Detect which cell encompasses the target text, then output its [x, y] center coordinate. 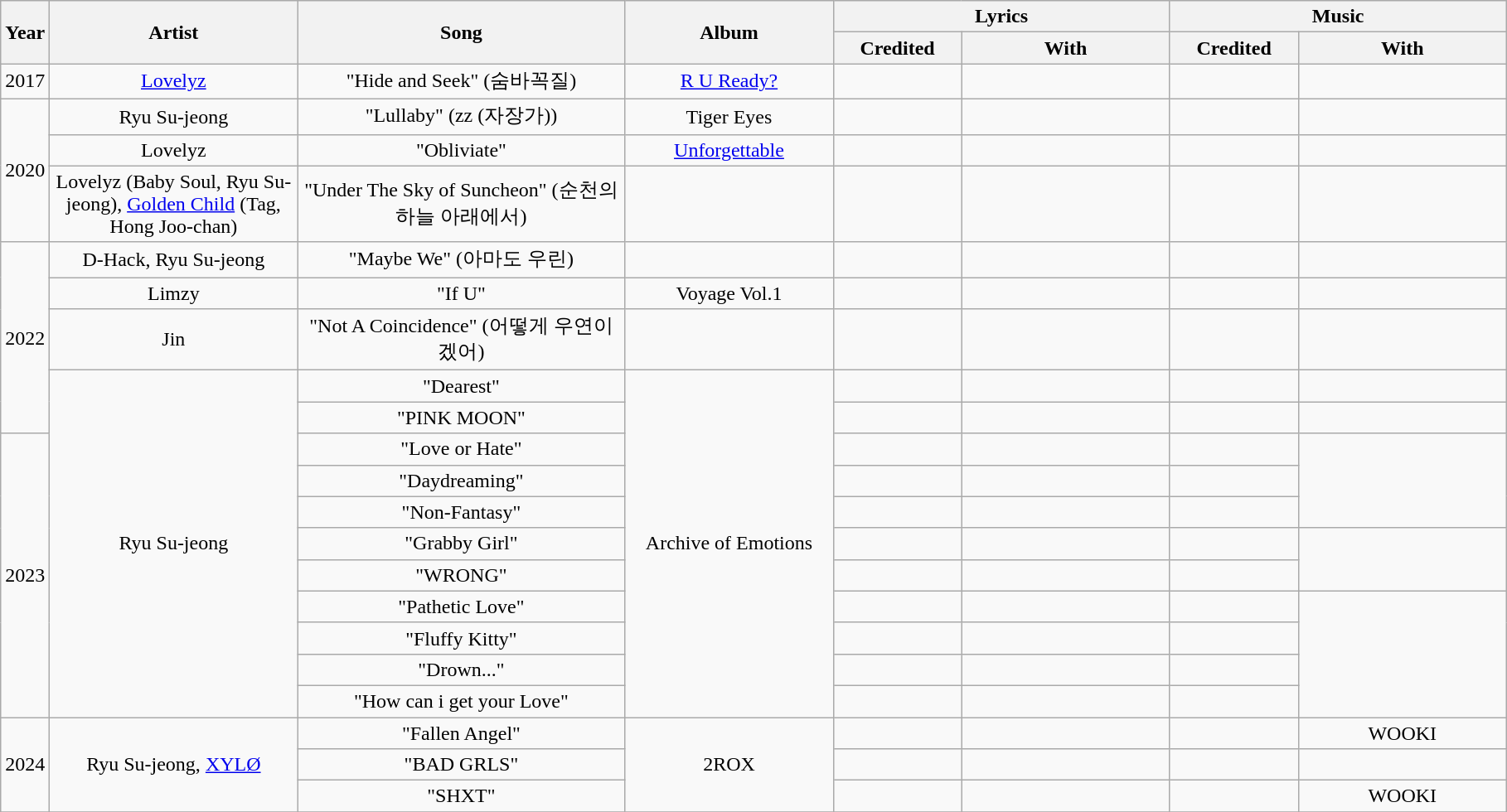
"Non-Fantasy" [461, 512]
2017 [25, 81]
"Grabby Girl" [461, 544]
D-Hack, Ryu Su-jeong [174, 260]
2022 [25, 338]
Lovelyz (Baby Soul, Ryu Su-jeong), Golden Child (Tag, Hong Joo-chan) [174, 204]
Artist [174, 32]
"Not A Coincidence" (어떻게 우연이겠어) [461, 340]
Voyage Vol.1 [729, 293]
R U Ready? [729, 81]
Music [1338, 17]
Jin [174, 340]
"Fallen Angel" [461, 733]
"Love or Hate" [461, 449]
"Fluffy Kitty" [461, 638]
Tiger Eyes [729, 116]
Archive of Emotions [729, 544]
2020 [25, 171]
"Daydreaming" [461, 481]
"Pathetic Love" [461, 607]
Ryu Su-jeong, XYLØ [174, 765]
"SHXT" [461, 796]
2024 [25, 765]
"Drown..." [461, 669]
Year [25, 32]
2ROX [729, 765]
Unforgettable [729, 150]
Limzy [174, 293]
"Hide and Seek" (숨바꼭질) [461, 81]
Song [461, 32]
"Dearest" [461, 386]
"Under The Sky of Suncheon" (순천의 하늘 아래에서) [461, 204]
2023 [25, 575]
"WRONG" [461, 575]
"How can i get your Love" [461, 701]
"PINK MOON" [461, 418]
"BAD GRLS" [461, 765]
"If U" [461, 293]
"Lullaby" (zz (자장가)) [461, 116]
Album [729, 32]
Lyrics [1001, 17]
"Obliviate" [461, 150]
"Maybe We" (아마도 우린) [461, 260]
